Locate the cell with the specified text and output its (X, Y) center coordinate. 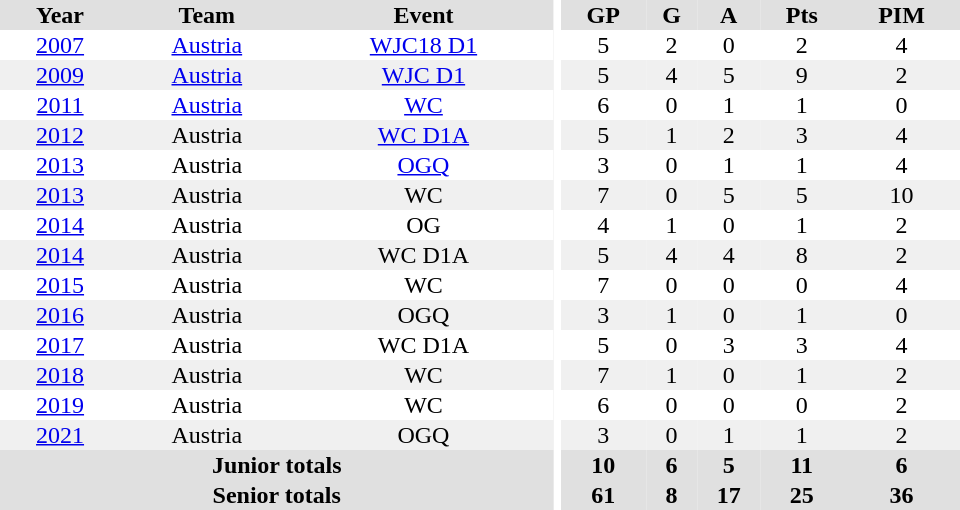
A (729, 15)
2019 (60, 405)
GP (603, 15)
2015 (60, 285)
2007 (60, 45)
9 (802, 75)
Senior totals (276, 495)
PIM (902, 15)
2011 (60, 105)
17 (729, 495)
Event (424, 15)
Year (60, 15)
2009 (60, 75)
2012 (60, 135)
WJC18 D1 (424, 45)
2021 (60, 435)
WJC D1 (424, 75)
OG (424, 225)
Junior totals (276, 465)
2016 (60, 315)
Team (206, 15)
G (672, 15)
2018 (60, 375)
Pts (802, 15)
11 (802, 465)
61 (603, 495)
36 (902, 495)
25 (802, 495)
2017 (60, 345)
